Detect which cell encompasses the target text, then output its [X, Y] center coordinate. 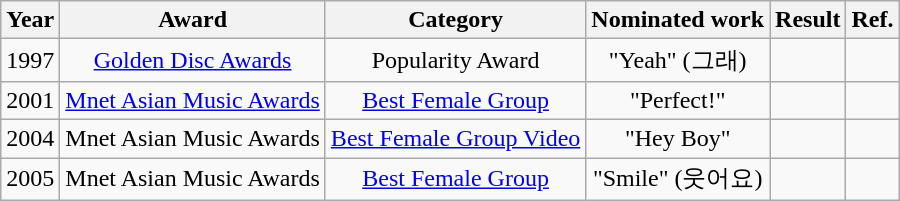
"Yeah" (그래) [678, 60]
"Hey Boy" [678, 138]
2005 [30, 180]
Best Female Group Video [455, 138]
"Smile" (웃어요) [678, 180]
Popularity Award [455, 60]
2004 [30, 138]
Result [808, 20]
Nominated work [678, 20]
"Perfect!" [678, 100]
Category [455, 20]
Ref. [872, 20]
Year [30, 20]
Golden Disc Awards [193, 60]
Award [193, 20]
1997 [30, 60]
2001 [30, 100]
